Locate the cell with the specified text and output its [X, Y] center coordinate. 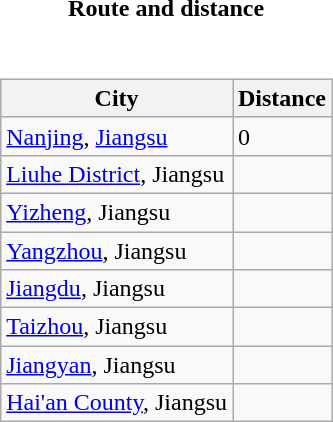
Hai'an County, Jiangsu [117, 403]
Liuhe District, Jiangsu [117, 174]
0 [282, 136]
Jiangyan, Jiangsu [117, 365]
Nanjing, Jiangsu [117, 136]
Distance [282, 98]
Taizhou, Jiangsu [117, 327]
City [117, 98]
Jiangdu, Jiangsu [117, 289]
Yizheng, Jiangsu [117, 212]
Yangzhou, Jiangsu [117, 251]
